Determine the [X, Y] coordinate at the center of the cell enclosing the given text.  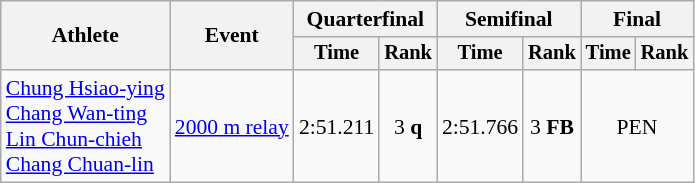
PEN [637, 126]
Quarterfinal [366, 19]
Semifinal [509, 19]
Final [637, 19]
Chung Hsiao-yingChang Wan-tingLin Chun-chiehChang Chuan-lin [86, 126]
2000 m relay [232, 126]
3 q [408, 126]
Event [232, 36]
2:51.766 [480, 126]
Athlete [86, 36]
3 FB [552, 126]
2:51.211 [336, 126]
